Find where the given text appears and provide that cell's center as [x, y] coordinate. 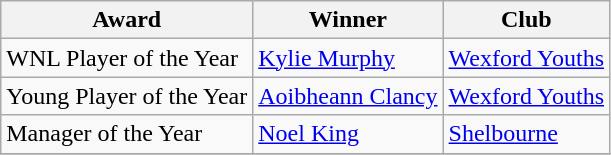
Award [127, 20]
WNL Player of the Year [127, 58]
Manager of the Year [127, 134]
Aoibheann Clancy [348, 96]
Kylie Murphy [348, 58]
Winner [348, 20]
Club [526, 20]
Shelbourne [526, 134]
Young Player of the Year [127, 96]
Noel King [348, 134]
